From the cell containing the given text, extract its center point as [X, Y] coordinate. 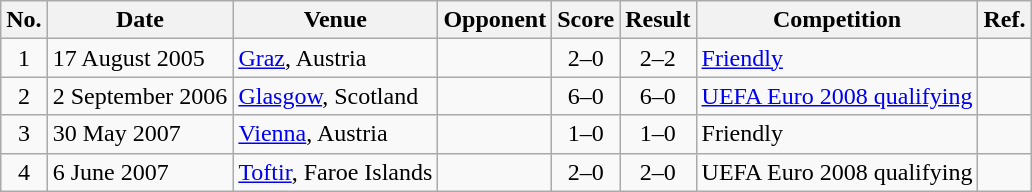
Score [586, 20]
Graz, Austria [336, 58]
4 [24, 172]
2–2 [658, 58]
No. [24, 20]
Vienna, Austria [336, 134]
6 June 2007 [140, 172]
Date [140, 20]
17 August 2005 [140, 58]
30 May 2007 [140, 134]
Toftir, Faroe Islands [336, 172]
Glasgow, Scotland [336, 96]
Result [658, 20]
Ref. [1004, 20]
2 [24, 96]
3 [24, 134]
Venue [336, 20]
Opponent [495, 20]
Competition [837, 20]
2 September 2006 [140, 96]
1 [24, 58]
